Find where the given text appears and provide that cell's center as [x, y] coordinate. 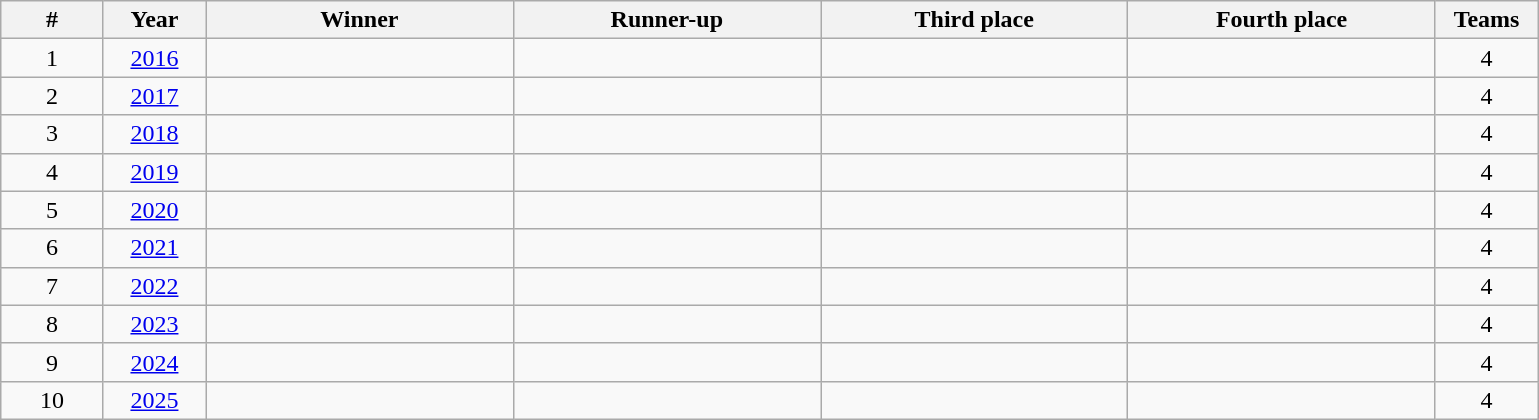
2020 [154, 210]
Runner-up [666, 20]
7 [52, 286]
Winner [360, 20]
10 [52, 400]
5 [52, 210]
2025 [154, 400]
6 [52, 248]
2021 [154, 248]
9 [52, 362]
Fourth place [1282, 20]
2 [52, 96]
2016 [154, 58]
2023 [154, 324]
# [52, 20]
2022 [154, 286]
3 [52, 134]
2018 [154, 134]
2024 [154, 362]
2017 [154, 96]
8 [52, 324]
Year [154, 20]
Teams [1486, 20]
1 [52, 58]
2019 [154, 172]
Third place [974, 20]
